Find where the given text appears and provide that cell's center as (X, Y) coordinate. 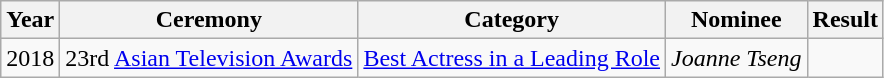
Result (845, 20)
Year (30, 20)
Best Actress in a Leading Role (512, 58)
Nominee (737, 20)
Ceremony (209, 20)
Category (512, 20)
23rd Asian Television Awards (209, 58)
2018 (30, 58)
Joanne Tseng (737, 58)
